Detect which cell encompasses the target text, then output its (x, y) center coordinate. 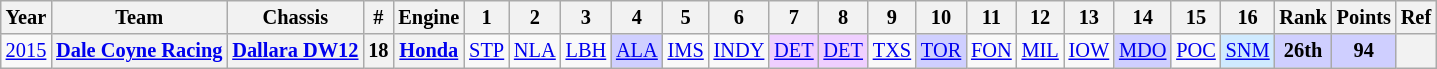
ALA (637, 51)
SNM (1248, 51)
26th (1304, 51)
14 (1142, 17)
Dale Coyne Racing (139, 51)
# (378, 17)
Points (1364, 17)
IOW (1089, 51)
Engine (428, 17)
TOR (941, 51)
94 (1364, 51)
LBH (586, 51)
7 (794, 17)
2015 (26, 51)
Year (26, 17)
13 (1089, 17)
18 (378, 51)
Team (139, 17)
12 (1040, 17)
2 (535, 17)
MDO (1142, 51)
3 (586, 17)
Dallara DW12 (295, 51)
1 (486, 17)
5 (686, 17)
16 (1248, 17)
INDY (740, 51)
TXS (892, 51)
11 (991, 17)
9 (892, 17)
Rank (1304, 17)
MIL (1040, 51)
IMS (686, 51)
4 (637, 17)
NLA (535, 51)
Honda (428, 51)
Ref (1416, 17)
8 (844, 17)
6 (740, 17)
Chassis (295, 17)
STP (486, 51)
15 (1196, 17)
POC (1196, 51)
10 (941, 17)
FON (991, 51)
